Scan for the cell matching the given text and deliver its (X, Y) coordinate at center. 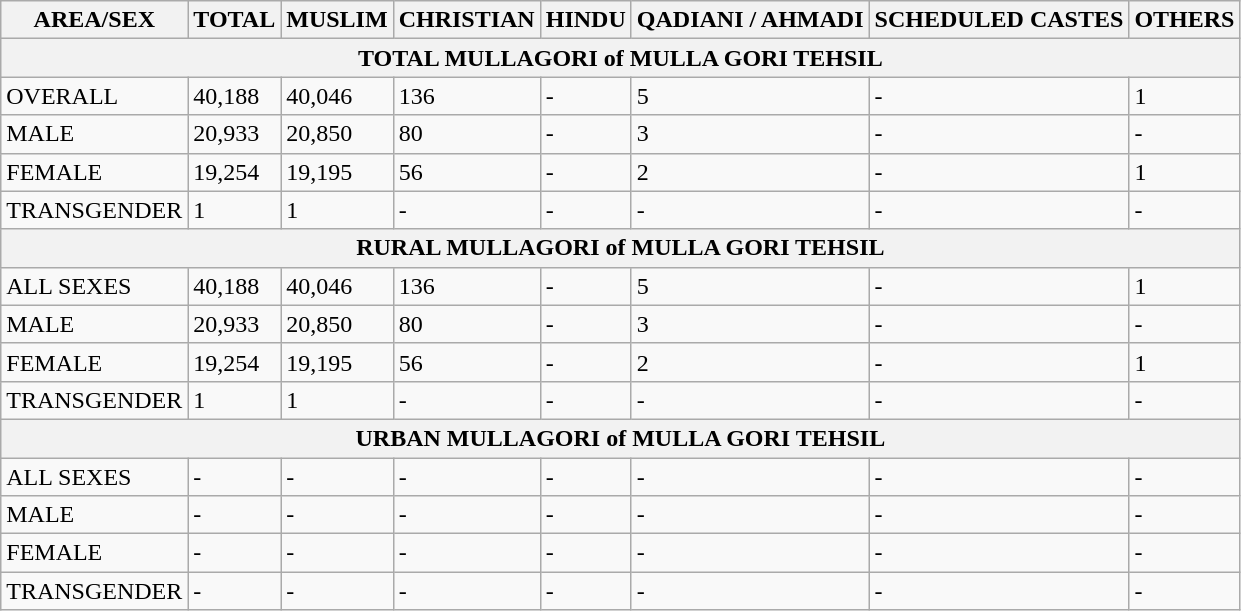
QADIANI / AHMADI (750, 20)
OVERALL (94, 96)
TOTAL MULLAGORI of MULLA GORI TEHSIL (620, 58)
SCHEDULED CASTES (999, 20)
AREA/SEX (94, 20)
HINDU (586, 20)
RURAL MULLAGORI of MULLA GORI TEHSIL (620, 248)
URBAN MULLAGORI of MULLA GORI TEHSIL (620, 438)
CHRISTIAN (466, 20)
MUSLIM (337, 20)
TOTAL (234, 20)
OTHERS (1184, 20)
